For the text-containing cell, return its midpoint in [X, Y] coordinate format. 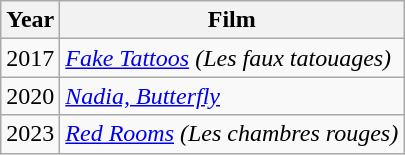
2020 [30, 96]
Nadia, Butterfly [232, 96]
Film [232, 20]
2023 [30, 134]
2017 [30, 58]
Red Rooms (Les chambres rouges) [232, 134]
Year [30, 20]
Fake Tattoos (Les faux tatouages) [232, 58]
